For the text-containing cell, return its midpoint in (X, Y) coordinate format. 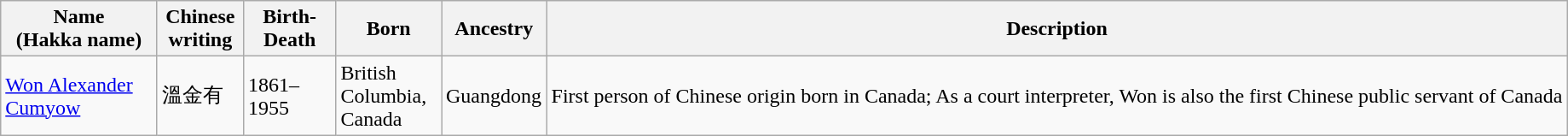
Born (389, 29)
Description (1057, 29)
Birth-Death (290, 29)
Won Alexander Cumyow (79, 96)
Name(Hakka name) (79, 29)
British Columbia, Canada (389, 96)
Ancestry (495, 29)
溫金有 (200, 96)
Guangdong (495, 96)
First person of Chinese origin born in Canada; As a court interpreter, Won is also the first Chinese public servant of Canada (1057, 96)
Chinese writing (200, 29)
1861–1955 (290, 96)
